Find where the given text appears and provide that cell's center as (X, Y) coordinate. 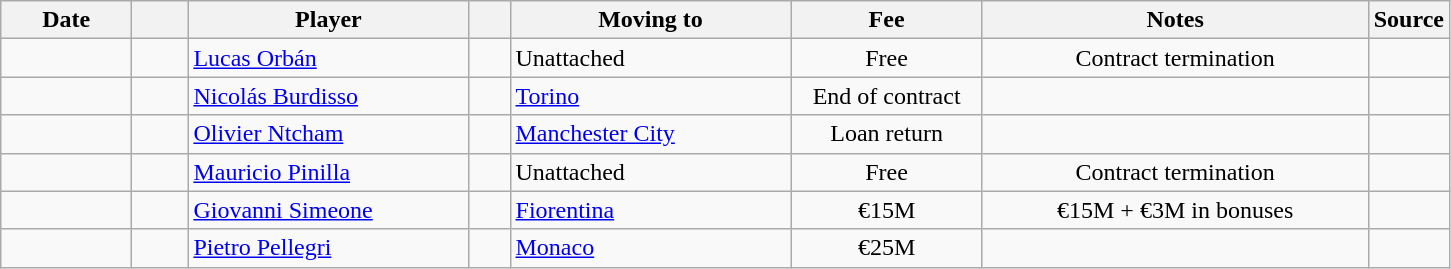
Notes (1175, 20)
Lucas Orbán (328, 58)
Manchester City (650, 134)
End of contract (886, 96)
Date (66, 20)
Source (1408, 20)
€15M (886, 210)
€25M (886, 248)
Pietro Pellegri (328, 248)
Olivier Ntcham (328, 134)
Fiorentina (650, 210)
Nicolás Burdisso (328, 96)
Fee (886, 20)
Player (328, 20)
Monaco (650, 248)
Mauricio Pinilla (328, 172)
Moving to (650, 20)
Torino (650, 96)
Giovanni Simeone (328, 210)
Loan return (886, 134)
€15M + €3M in bonuses (1175, 210)
